Scan for the cell matching the given text and deliver its (X, Y) coordinate at center. 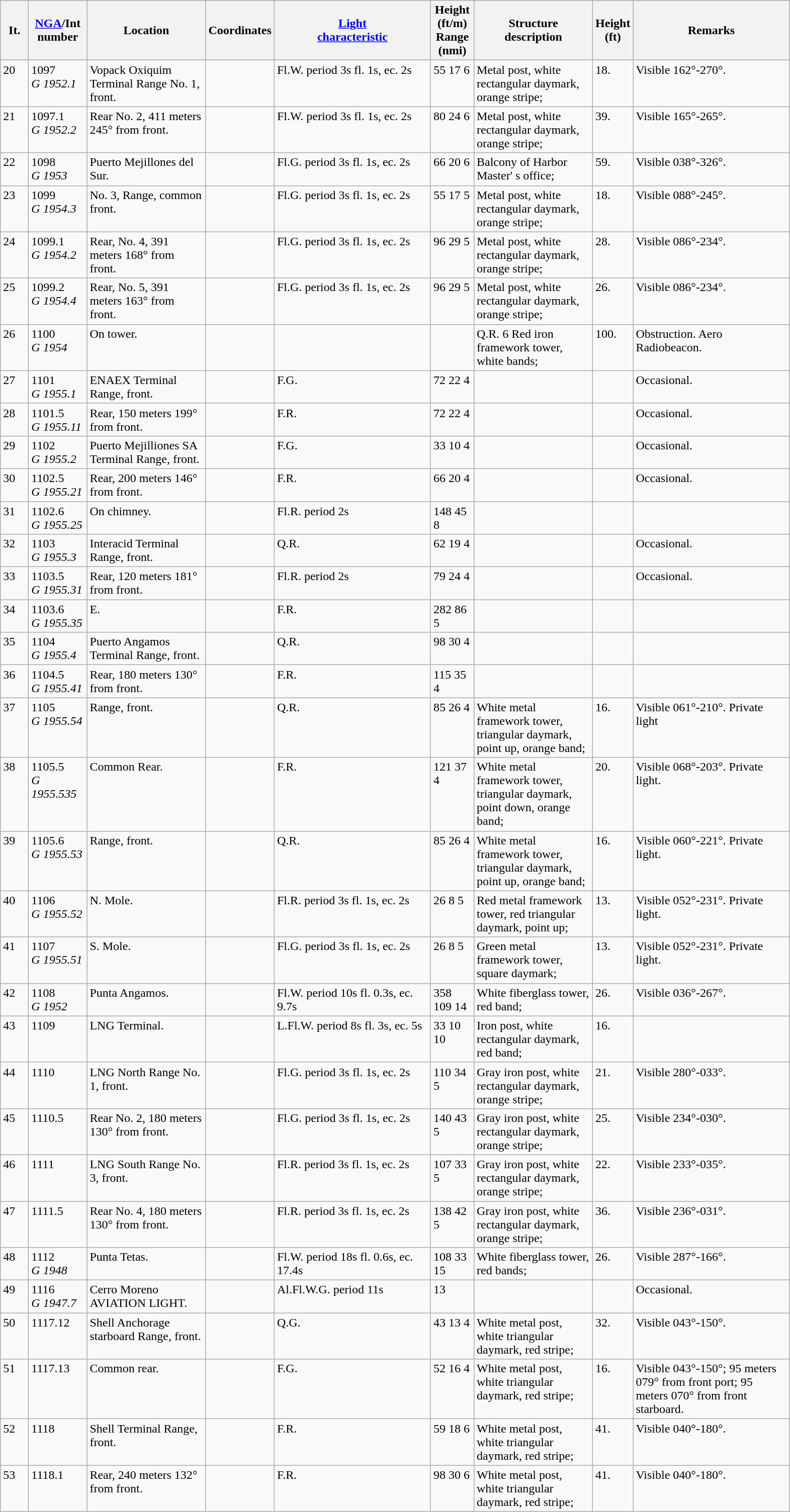
Height (ft/m)Range (nmi) (452, 30)
Visible 043°-150°; 95 meters 079° from front port; 95 meters 070° from front starboard. (711, 1389)
43 13 4 (452, 1336)
1103G 1955.3 (58, 551)
79 24 4 (452, 583)
Interacid Terminal Range, front. (146, 551)
Visible 061°-210°. Private light (711, 728)
White fiberglass tower, red band; (533, 999)
Visible 280°-033°. (711, 1085)
1109 (58, 1039)
Puerto Mejillones del Sur. (146, 169)
43 (15, 1039)
1102.5G 1955.21 (58, 485)
1097.1G 1952.2 (58, 130)
Balcony of Harbor Master' s office; (533, 169)
107 33 5 (452, 1178)
33 10 4 (452, 452)
Visible 162°-270°. (711, 83)
33 (15, 583)
Shell Anchorage starboard Range, front. (146, 1336)
L.Fl.W. period 8s fl. 3s, ec. 5s (352, 1039)
39. (613, 130)
13 (452, 1297)
Common rear. (146, 1389)
N. Mole. (146, 914)
121 37 4 (452, 794)
Rear, 180 meters 130° from front. (146, 682)
30 (15, 485)
1097G 1952.1 (58, 83)
21 (15, 130)
62 19 4 (452, 551)
1105.5G 1955.535 (58, 794)
1099.2G 1954.4 (58, 301)
Structuredescription (533, 30)
28 (15, 419)
LNG North Range No. 1, front. (146, 1085)
32 (15, 551)
98 30 4 (452, 648)
26 (15, 347)
Lightcharacteristic (352, 30)
1106G 1955.52 (58, 914)
66 20 6 (452, 169)
1111.5 (58, 1224)
115 35 4 (452, 682)
Fl.W. period 10s fl. 0.3s, ec. 9.7s (352, 999)
Rear No. 4, 180 meters 130° from front. (146, 1224)
20. (613, 794)
36 (15, 682)
Coordinates (240, 30)
Rear No. 2, 180 meters 130° from front. (146, 1131)
110 34 5 (452, 1085)
1103.5G 1955.31 (58, 583)
80 24 6 (452, 130)
Visible 036°-267°. (711, 999)
37 (15, 728)
52 (15, 1442)
Visible 234°-030°. (711, 1131)
White metal framework tower, triangular daymark, point down, orange band; (533, 794)
29 (15, 452)
Q.G. (352, 1336)
1110.5 (58, 1131)
39 (15, 861)
1099G 1954.3 (58, 209)
Green metal framework tower, square daymark; (533, 960)
66 20 4 (452, 485)
358 109 14 (452, 999)
32. (613, 1336)
ENAEX Terminal Range, front. (146, 387)
42 (15, 999)
Al.Fl.W.G. period 11s (352, 1297)
Visible 236°-031°. (711, 1224)
Rear No. 2, 411 meters 245° from front. (146, 130)
1116G 1947.7 (58, 1297)
148 45 8 (452, 518)
Rear, 200 meters 146° from front. (146, 485)
LNG South Range No. 3, front. (146, 1178)
50 (15, 1336)
1104.5G 1955.41 (58, 682)
Fl.W. period 18s fl. 0.6s, ec. 17.4s (352, 1264)
Rear, 120 meters 181° from front. (146, 583)
36. (613, 1224)
23 (15, 209)
1111 (58, 1178)
Puerto Angamos Terminal Range, front. (146, 648)
No. 3, Range, common front. (146, 209)
108 33 15 (452, 1264)
25 (15, 301)
Punta Tetas. (146, 1264)
46 (15, 1178)
LNG Terminal. (146, 1039)
1101.5G 1955.11 (58, 419)
53 (15, 1488)
Red metal framework tower, red triangular daymark, point up; (533, 914)
38 (15, 794)
Remarks (711, 30)
22 (15, 169)
59. (613, 169)
24 (15, 255)
138 42 5 (452, 1224)
Visible 088°-245°. (711, 209)
Q.R. 6 Red iron framework tower, white bands; (533, 347)
59 18 6 (452, 1442)
1105G 1955.54 (58, 728)
48 (15, 1264)
1102G 1955.2 (58, 452)
1117.13 (58, 1389)
Rear, No. 4, 391 meters 168° from front. (146, 255)
1102.6G 1955.25 (58, 518)
51 (15, 1389)
1099.1G 1954.2 (58, 255)
40 (15, 914)
Rear, 150 meters 199° from front. (146, 419)
1105.6G 1955.53 (58, 861)
White fiberglass tower, red bands; (533, 1264)
1103.6G 1955.35 (58, 616)
21. (613, 1085)
1108G 1952 (58, 999)
25. (613, 1131)
140 43 5 (452, 1131)
Visible 068°-203°. Private light. (711, 794)
Cerro Moreno AVIATION LIGHT. (146, 1297)
34 (15, 616)
1101G 1955.1 (58, 387)
1107G 1955.51 (58, 960)
Iron post, white rectangular daymark, red band; (533, 1039)
Location (146, 30)
1100G 1954 (58, 347)
55 17 5 (452, 209)
Rear, No. 5, 391 meters 163° from front. (146, 301)
31 (15, 518)
Rear, 240 meters 132° from front. (146, 1488)
Punta Angamos. (146, 999)
1118 (58, 1442)
1118.1 (58, 1488)
98 30 6 (452, 1488)
33 10 10 (452, 1039)
Visible 287°-166°. (711, 1264)
Visible 233°-035°. (711, 1178)
282 86 5 (452, 616)
55 17 6 (452, 83)
22. (613, 1178)
On chimney. (146, 518)
It. (15, 30)
Common Rear. (146, 794)
Shell Terminal Range, front. (146, 1442)
44 (15, 1085)
Visible 038°-326°. (711, 169)
100. (613, 347)
28. (613, 255)
Visible 043°-150°. (711, 1336)
Height (ft) (613, 30)
47 (15, 1224)
1098G 1953 (58, 169)
E. (146, 616)
52 16 4 (452, 1389)
On tower. (146, 347)
1110 (58, 1085)
1112G 1948 (58, 1264)
1117.12 (58, 1336)
Visible 165°-265°. (711, 130)
45 (15, 1131)
1104G 1955.4 (58, 648)
Puerto Mejilliones SA Terminal Range, front. (146, 452)
27 (15, 387)
20 (15, 83)
Visible 060°-221°. Private light. (711, 861)
S. Mole. (146, 960)
41 (15, 960)
35 (15, 648)
NGA/Intnumber (58, 30)
Vopack Oxiquim Terminal Range No. 1, front. (146, 83)
Obstruction. Aero Radiobeacon. (711, 347)
49 (15, 1297)
